Detect which cell encompasses the target text, then output its [X, Y] center coordinate. 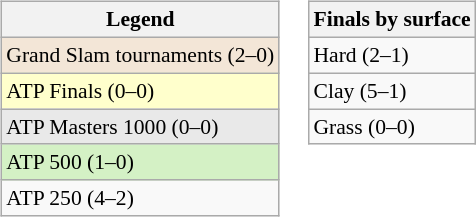
ATP 250 (4–2) [140, 198]
ATP Finals (0–0) [140, 91]
Grass (0–0) [392, 127]
ATP Masters 1000 (0–0) [140, 127]
Clay (5–1) [392, 91]
Hard (2–1) [392, 55]
Legend [140, 20]
ATP 500 (1–0) [140, 162]
Finals by surface [392, 20]
Grand Slam tournaments (2–0) [140, 55]
